Detect which cell encompasses the target text, then output its (x, y) center coordinate. 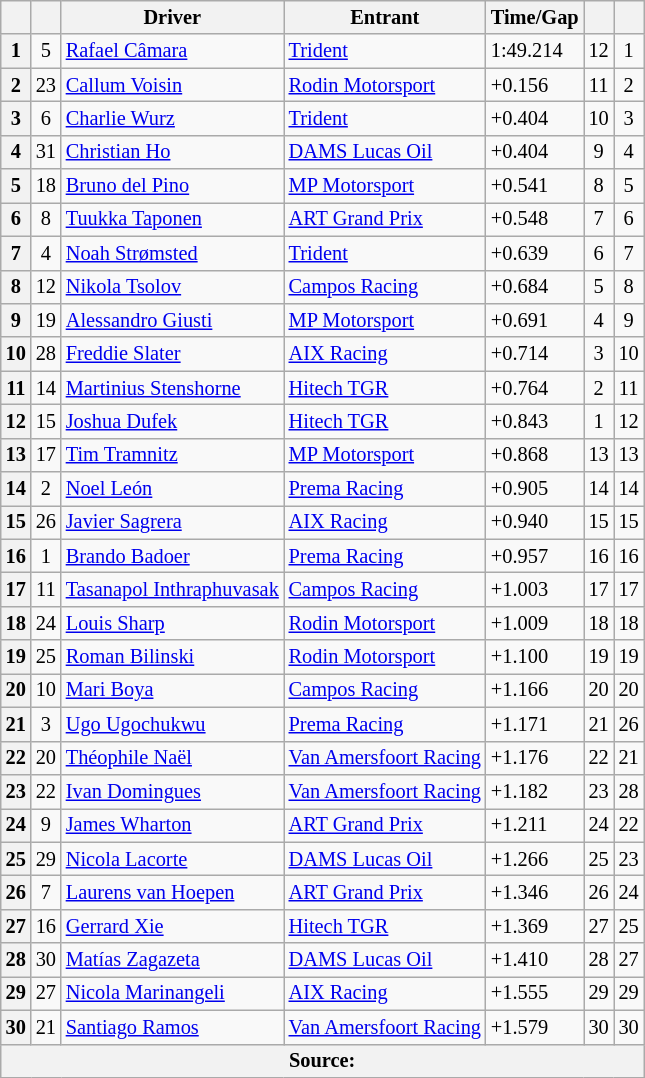
+0.764 (535, 388)
Callum Voisin (172, 85)
+1.100 (535, 657)
Laurens van Hoepen (172, 892)
Joshua Dufek (172, 421)
+0.957 (535, 556)
Alessandro Giusti (172, 320)
Ivan Domingues (172, 791)
Brando Badoer (172, 556)
+0.940 (535, 522)
Tasanapol Inthraphuvasak (172, 589)
+1.346 (535, 892)
Javier Sagrera (172, 522)
Nicola Marinangeli (172, 993)
Time/Gap (535, 17)
+0.868 (535, 455)
+0.905 (535, 489)
Noel León (172, 489)
+1.266 (535, 859)
Christian Ho (172, 152)
+0.684 (535, 287)
+0.639 (535, 253)
Source: (322, 1061)
Santiago Ramos (172, 1027)
Louis Sharp (172, 623)
+0.714 (535, 354)
Bruno del Pino (172, 186)
1:49.214 (535, 51)
Noah Strømsted (172, 253)
Nicola Lacorte (172, 859)
Gerrard Xie (172, 926)
Martinius Stenshorne (172, 388)
+1.166 (535, 690)
Entrant (385, 17)
Freddie Slater (172, 354)
31 (46, 152)
+1.176 (535, 758)
+0.691 (535, 320)
+1.410 (535, 960)
+1.369 (535, 926)
+0.843 (535, 421)
+0.548 (535, 219)
+1.009 (535, 623)
Driver (172, 17)
+1.579 (535, 1027)
Rafael Câmara (172, 51)
Mari Boya (172, 690)
+1.211 (535, 825)
Tuukka Taponen (172, 219)
Théophile Naël (172, 758)
+0.156 (535, 85)
+1.182 (535, 791)
Charlie Wurz (172, 118)
+0.541 (535, 186)
Ugo Ugochukwu (172, 724)
Nikola Tsolov (172, 287)
+1.003 (535, 589)
+1.555 (535, 993)
James Wharton (172, 825)
+1.171 (535, 724)
Tim Tramnitz (172, 455)
Roman Bilinski (172, 657)
Matías Zagazeta (172, 960)
